Extract the [x, y] coordinate from the center of the cell holding the provided text.  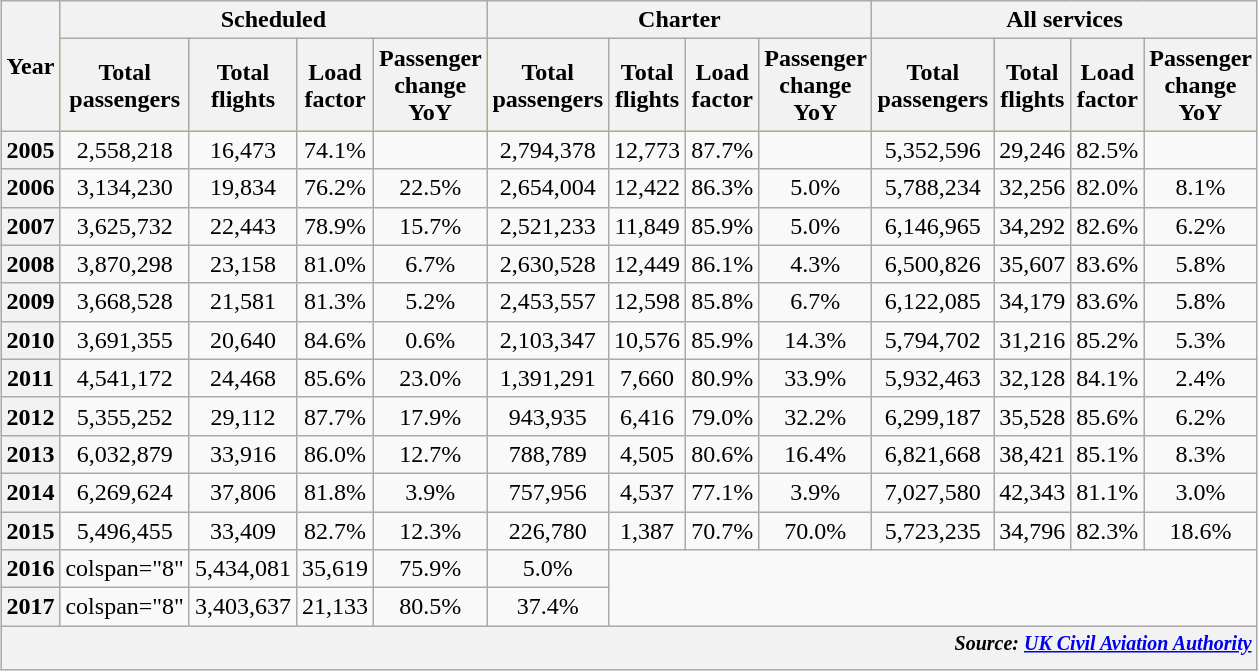
4,541,172 [125, 378]
23.0% [430, 378]
5,788,234 [933, 188]
3,691,355 [125, 340]
2,794,378 [548, 150]
6,122,085 [933, 302]
37,806 [242, 492]
2013 [30, 454]
78.9% [336, 226]
14.3% [816, 340]
8.3% [1200, 454]
6,032,879 [125, 454]
2010 [30, 340]
6,500,826 [933, 264]
21,133 [336, 607]
29,246 [1032, 150]
3.0% [1200, 492]
7,027,580 [933, 492]
2017 [30, 607]
86.3% [722, 188]
70.0% [816, 531]
11,849 [648, 226]
18.6% [1200, 531]
79.0% [722, 416]
6,821,668 [933, 454]
85.8% [722, 302]
81.0% [336, 264]
80.9% [722, 378]
1,391,291 [548, 378]
2007 [30, 226]
5,723,235 [933, 531]
Source: UK Civil Aviation Authority [629, 648]
16.4% [816, 454]
Charter [680, 20]
12,773 [648, 150]
6,299,187 [933, 416]
2,103,347 [548, 340]
4,537 [648, 492]
84.6% [336, 340]
5.3% [1200, 340]
2.4% [1200, 378]
Year [30, 66]
3,625,732 [125, 226]
3,668,528 [125, 302]
2012 [30, 416]
17.9% [430, 416]
70.7% [722, 531]
85.2% [1108, 340]
12.7% [430, 454]
81.1% [1108, 492]
82.5% [1108, 150]
3,870,298 [125, 264]
22,443 [242, 226]
85.1% [1108, 454]
3,403,637 [242, 607]
2,453,557 [548, 302]
1,387 [648, 531]
226,780 [548, 531]
82.6% [1108, 226]
32.2% [816, 416]
32,128 [1032, 378]
42,343 [1032, 492]
75.9% [430, 569]
74.1% [336, 150]
757,956 [548, 492]
35,607 [1032, 264]
82.7% [336, 531]
2006 [30, 188]
2014 [30, 492]
80.6% [722, 454]
86.0% [336, 454]
22.5% [430, 188]
38,421 [1032, 454]
7,660 [648, 378]
82.3% [1108, 531]
29,112 [242, 416]
34,292 [1032, 226]
2015 [30, 531]
33,916 [242, 454]
84.1% [1108, 378]
Scheduled [274, 20]
86.1% [722, 264]
4,505 [648, 454]
5,352,596 [933, 150]
21,581 [242, 302]
77.1% [722, 492]
15.7% [430, 226]
37.4% [548, 607]
2,558,218 [125, 150]
6,416 [648, 416]
76.2% [336, 188]
82.0% [1108, 188]
32,256 [1032, 188]
80.5% [430, 607]
12,422 [648, 188]
5.2% [430, 302]
34,796 [1032, 531]
19,834 [242, 188]
10,576 [648, 340]
12,449 [648, 264]
2005 [30, 150]
5,794,702 [933, 340]
31,216 [1032, 340]
2,521,233 [548, 226]
6,146,965 [933, 226]
2,654,004 [548, 188]
943,935 [548, 416]
5,496,455 [125, 531]
3,134,230 [125, 188]
33,409 [242, 531]
788,789 [548, 454]
23,158 [242, 264]
2016 [30, 569]
33.9% [816, 378]
35,528 [1032, 416]
5,932,463 [933, 378]
2009 [30, 302]
2008 [30, 264]
12.3% [430, 531]
12,598 [648, 302]
6,269,624 [125, 492]
81.8% [336, 492]
20,640 [242, 340]
5,434,081 [242, 569]
8.1% [1200, 188]
35,619 [336, 569]
0.6% [430, 340]
4.3% [816, 264]
81.3% [336, 302]
16,473 [242, 150]
All services [1064, 20]
2,630,528 [548, 264]
5,355,252 [125, 416]
2011 [30, 378]
24,468 [242, 378]
34,179 [1032, 302]
